Extract the (X, Y) coordinate from the center of the cell holding the provided text.  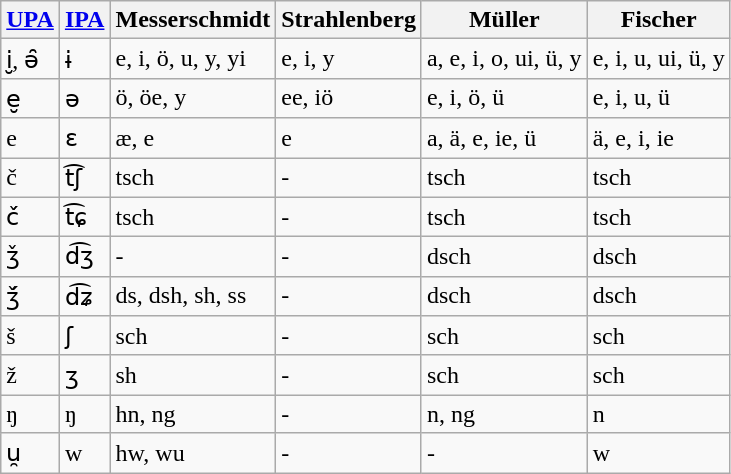
e, i, ö, ü (504, 98)
a, ä, e, ie, ü (504, 138)
e, i, u, ü (658, 98)
ɨ (84, 59)
ž (30, 375)
u̯ (30, 453)
ds, dsh, sh, ss (193, 296)
ee, iö (349, 98)
ä, e, i, ie (658, 138)
ö, öe, y (193, 98)
hw, wu (193, 453)
d͡ʑ (84, 296)
ǯ́ (30, 296)
e, i, ö, u, y, yi (193, 59)
Fischer (658, 20)
ɛ (84, 138)
æ, e (193, 138)
e, i, y (349, 59)
hn, ng (193, 414)
d͡ʒ (84, 257)
ʒ (84, 375)
t͡ʃ (84, 178)
i̮, ә̑ (30, 59)
Müller (504, 20)
a, e, i, o, ui, ü, y (504, 59)
UPA (30, 20)
sh (193, 375)
t͡ɕ (84, 217)
č́ (30, 217)
ʃ (84, 336)
n, ng (504, 414)
e, i, u, ui, ü, y (658, 59)
ə (84, 98)
e̮ (30, 98)
ǯ (30, 257)
IPA (84, 20)
č (30, 178)
Strahlenberg (349, 20)
š (30, 336)
n (658, 414)
Messerschmidt (193, 20)
